Pinpoint the cell where the given text exists, returning its (x, y) midpoint coordinate. 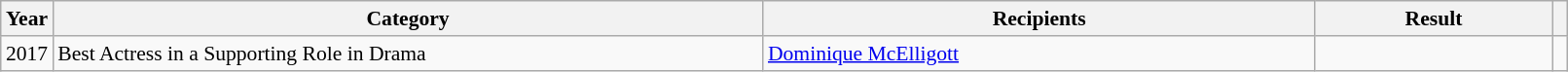
2017 (27, 54)
Category (408, 18)
Dominique McElligott (1039, 54)
Result (1433, 18)
Recipients (1039, 18)
Year (27, 18)
Best Actress in a Supporting Role in Drama (408, 54)
